From the cell containing the given text, extract its center point as [x, y] coordinate. 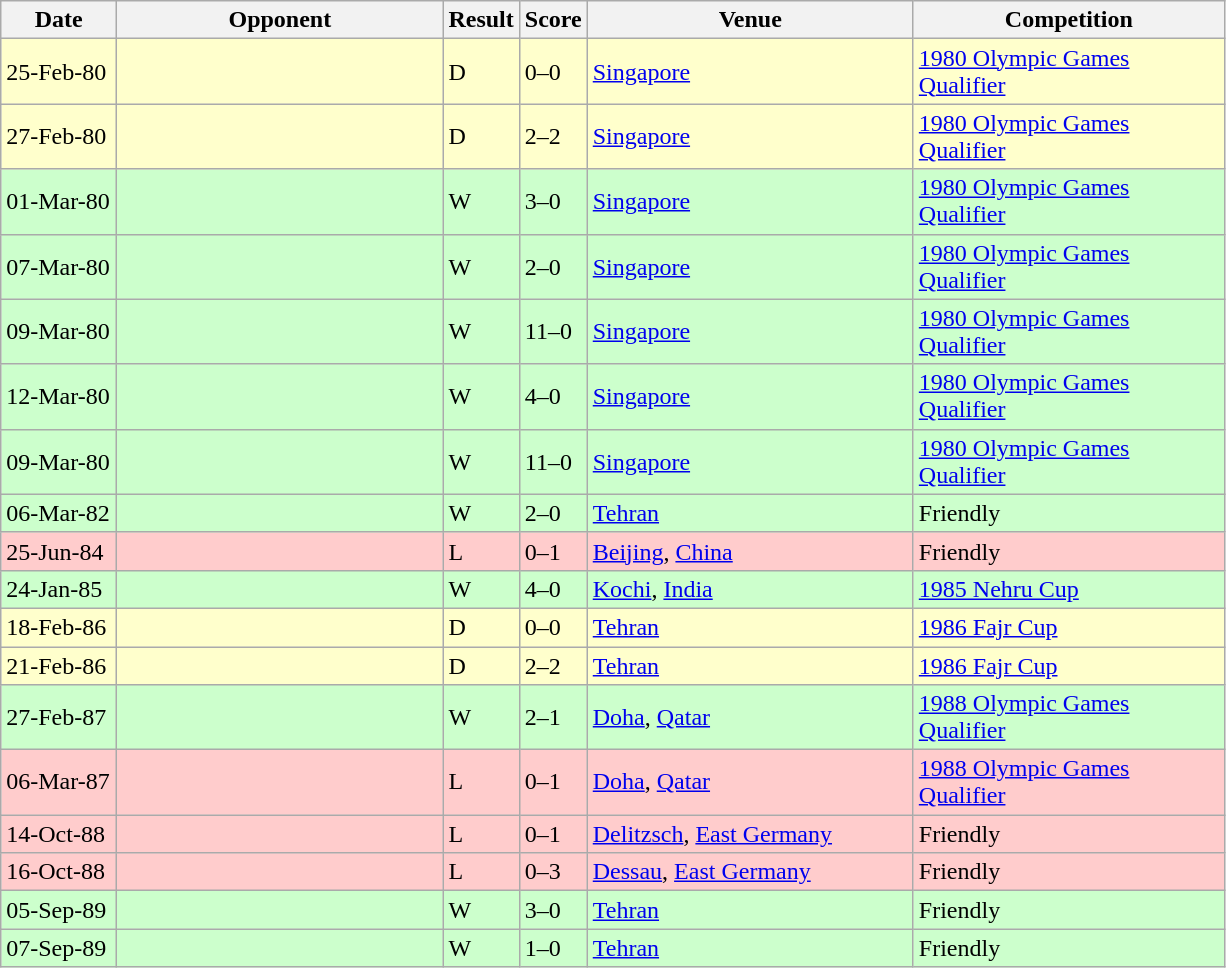
Delitzsch, East Germany [750, 834]
07-Mar-80 [59, 266]
27-Feb-87 [59, 718]
2–1 [553, 718]
16-Oct-88 [59, 872]
25-Jun-84 [59, 551]
1–0 [553, 948]
01-Mar-80 [59, 202]
06-Mar-87 [59, 782]
Competition [1068, 20]
12-Mar-80 [59, 396]
27-Feb-80 [59, 136]
21-Feb-86 [59, 665]
Opponent [280, 20]
Kochi, India [750, 589]
Result [481, 20]
Dessau, East Germany [750, 872]
24-Jan-85 [59, 589]
Venue [750, 20]
1985 Nehru Cup [1068, 589]
Date [59, 20]
0–3 [553, 872]
07-Sep-89 [59, 948]
Beijing, China [750, 551]
25-Feb-80 [59, 72]
18-Feb-86 [59, 627]
14-Oct-88 [59, 834]
06-Mar-82 [59, 513]
05-Sep-89 [59, 910]
Score [553, 20]
